Output the (X, Y) coordinate of the center of the cell containing the given text.  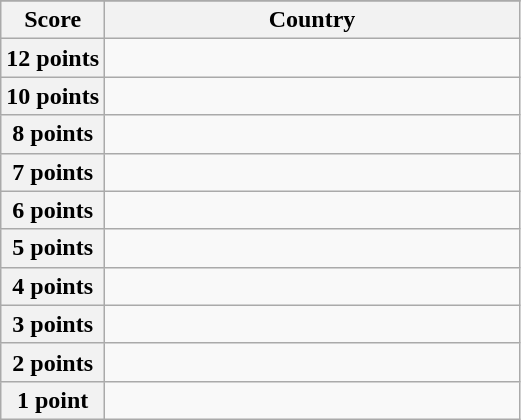
7 points (53, 172)
12 points (53, 58)
Score (53, 20)
10 points (53, 96)
2 points (53, 362)
5 points (53, 248)
8 points (53, 134)
Country (312, 20)
6 points (53, 210)
3 points (53, 324)
1 point (53, 400)
4 points (53, 286)
